Pinpoint the cell where the given text exists, returning its (X, Y) midpoint coordinate. 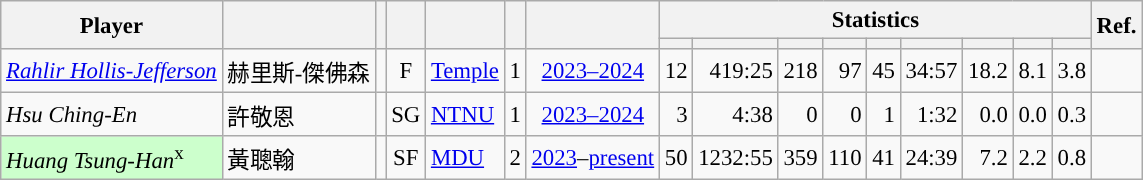
3 (676, 115)
SF (406, 158)
MDU (466, 158)
4:38 (736, 115)
Ref. (1116, 25)
Rahlir Hollis-Jefferson (112, 71)
8.1 (1032, 71)
NTNU (466, 115)
359 (800, 158)
34:57 (932, 71)
黃聰翰 (298, 158)
41 (884, 158)
97 (845, 71)
Temple (466, 71)
許敬恩 (298, 115)
Huang Tsung-Hanx (112, 158)
419:25 (736, 71)
Player (112, 25)
SG (406, 115)
1232:55 (736, 158)
218 (800, 71)
F (406, 71)
12 (676, 71)
50 (676, 158)
2023–present (592, 158)
2 (515, 158)
赫里斯-傑佛森 (298, 71)
24:39 (932, 158)
7.2 (988, 158)
18.2 (988, 71)
Hsu Ching-En (112, 115)
2.2 (1032, 158)
110 (845, 158)
Statistics (875, 20)
0.3 (1072, 115)
1:32 (932, 115)
45 (884, 71)
3.8 (1072, 71)
0.8 (1072, 158)
